Scan for the cell matching the given text and deliver its (X, Y) coordinate at center. 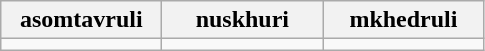
mkhedruli (404, 20)
asomtavruli (82, 20)
nuskhuri (242, 20)
